Capture the cell that displays the provided text and extract its (X, Y) central coordinate. 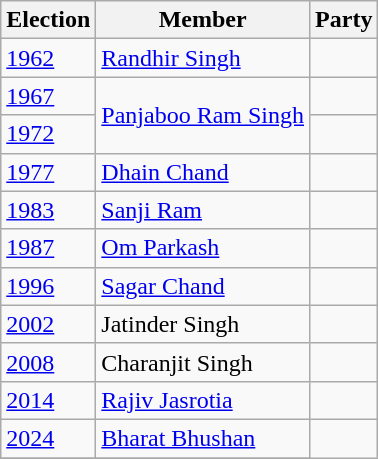
Sanji Ram (203, 210)
Charanjit Singh (203, 362)
Sagar Chand (203, 286)
Randhir Singh (203, 58)
Party (344, 20)
2014 (48, 400)
2024 (48, 438)
2002 (48, 324)
Om Parkash (203, 248)
Member (203, 20)
1962 (48, 58)
Dhain Chand (203, 172)
Bharat Bhushan (203, 438)
1967 (48, 96)
1977 (48, 172)
1996 (48, 286)
Rajiv Jasrotia (203, 400)
Panjaboo Ram Singh (203, 115)
1987 (48, 248)
Election (48, 20)
1983 (48, 210)
Jatinder Singh (203, 324)
1972 (48, 134)
2008 (48, 362)
